Search for the cell housing the specified text and yield its (X, Y) center coordinate. 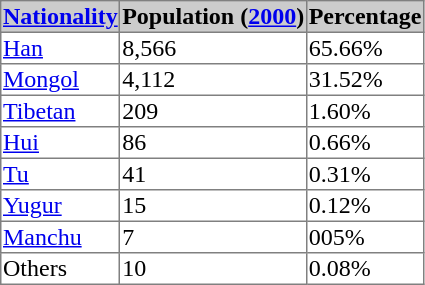
31.52% (364, 80)
0.31% (364, 174)
Population (2000) (214, 17)
Manchu (60, 237)
Yugur (60, 206)
Nationality (60, 17)
005% (364, 237)
65.66% (364, 48)
1.60% (364, 111)
8,566 (214, 48)
0.12% (364, 206)
209 (214, 111)
15 (214, 206)
Tibetan (60, 111)
86 (214, 143)
41 (214, 174)
Mongol (60, 80)
0.08% (364, 269)
10 (214, 269)
Percentage (364, 17)
7 (214, 237)
0.66% (364, 143)
Hui (60, 143)
Others (60, 269)
Tu (60, 174)
Han (60, 48)
4,112 (214, 80)
